Provide the [X, Y] coordinate of the cell's center where the given text is located.  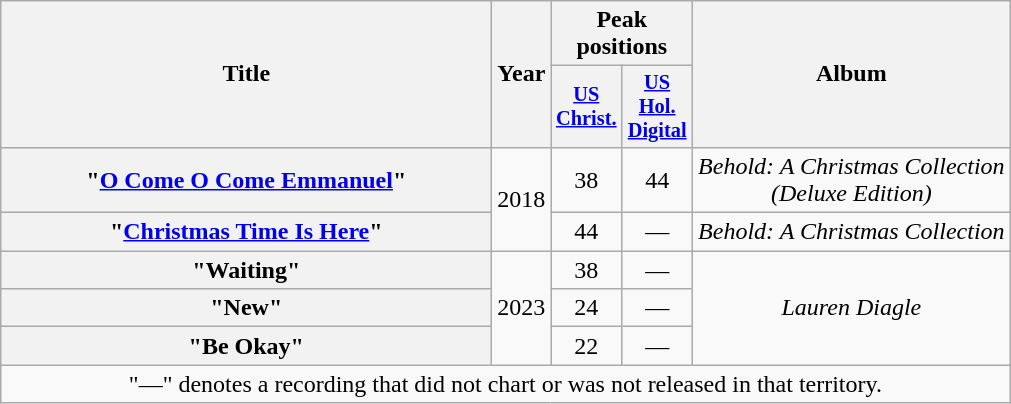
2018 [522, 198]
USChrist. [586, 107]
USHol.Digital [658, 107]
"Be Okay" [246, 346]
"Waiting" [246, 270]
Lauren Diagle [852, 308]
Behold: A Christmas Collection(Deluxe Edition) [852, 180]
"O Come O Come Emmanuel" [246, 180]
Behold: A Christmas Collection [852, 232]
"Christmas Time Is Here" [246, 232]
"—" denotes a recording that did not chart or was not released in that territory. [506, 384]
Year [522, 74]
Title [246, 74]
Peak positions [622, 34]
2023 [522, 308]
"New" [246, 308]
24 [586, 308]
Album [852, 74]
22 [586, 346]
